From the cell containing the given text, extract its center point as [X, Y] coordinate. 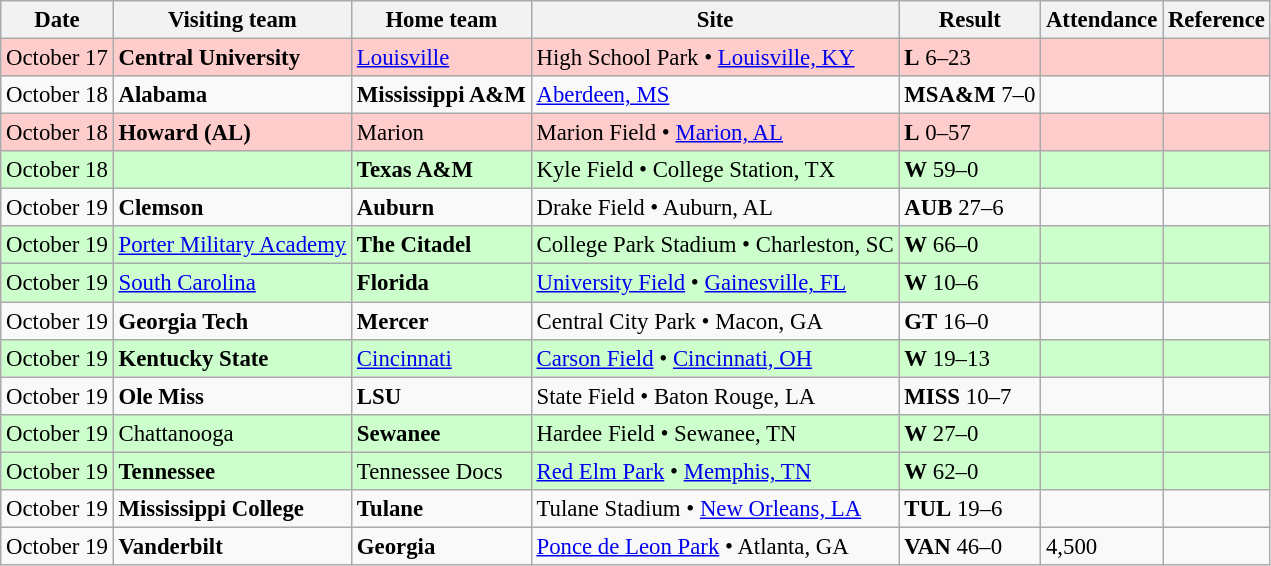
Auburn [442, 208]
Kyle Field • College Station, TX [715, 170]
Marion [442, 133]
Cincinnati [442, 358]
Date [57, 20]
Result [970, 20]
TUL 19–6 [970, 509]
Clemson [232, 208]
College Park Stadium • Charleston, SC [715, 245]
Central University [232, 58]
Louisville [442, 58]
Sewanee [442, 433]
W 66–0 [970, 245]
Tulane [442, 509]
The Citadel [442, 245]
Mercer [442, 321]
High School Park • Louisville, KY [715, 58]
Visiting team [232, 20]
Tennessee Docs [442, 471]
Tennessee [232, 471]
Alabama [232, 95]
Hardee Field • Sewanee, TN [715, 433]
GT 16–0 [970, 321]
LSU [442, 396]
Carson Field • Cincinnati, OH [715, 358]
W 59–0 [970, 170]
Ponce de Leon Park • Atlanta, GA [715, 546]
Home team [442, 20]
Kentucky State [232, 358]
Chattanooga [232, 433]
Georgia [442, 546]
VAN 46–0 [970, 546]
Mississippi A&M [442, 95]
Howard (AL) [232, 133]
Central City Park • Macon, GA [715, 321]
Reference [1217, 20]
Mississippi College [232, 509]
4,500 [1102, 546]
L 0–57 [970, 133]
State Field • Baton Rouge, LA [715, 396]
Georgia Tech [232, 321]
MISS 10–7 [970, 396]
Red Elm Park • Memphis, TN [715, 471]
South Carolina [232, 283]
W 62–0 [970, 471]
W 19–13 [970, 358]
Attendance [1102, 20]
Ole Miss [232, 396]
L 6–23 [970, 58]
Texas A&M [442, 170]
W 27–0 [970, 433]
Marion Field • Marion, AL [715, 133]
W 10–6 [970, 283]
Florida [442, 283]
Tulane Stadium • New Orleans, LA [715, 509]
Porter Military Academy [232, 245]
October 17 [57, 58]
Vanderbilt [232, 546]
Drake Field • Auburn, AL [715, 208]
MSA&M 7–0 [970, 95]
University Field • Gainesville, FL [715, 283]
Site [715, 20]
AUB 27–6 [970, 208]
Aberdeen, MS [715, 95]
